Identify which cell holds the provided text, then report its [x, y] central coordinate. 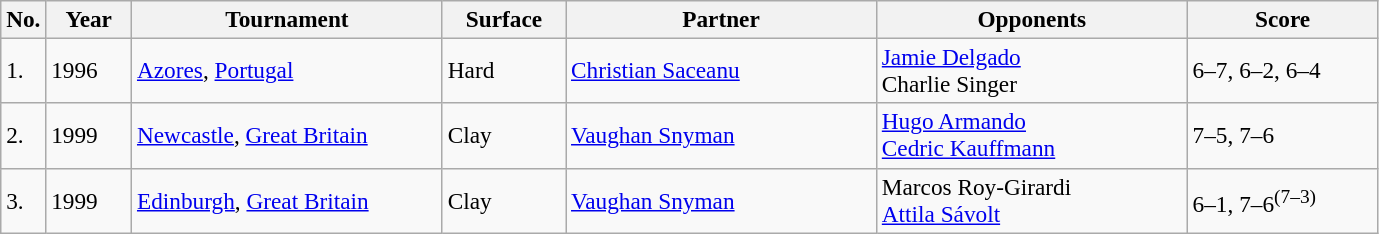
Partner [722, 19]
Hugo Armando Cedric Kauffmann [1032, 136]
Azores, Portugal [288, 70]
1996 [89, 70]
Opponents [1032, 19]
Christian Saceanu [722, 70]
No. [24, 19]
Edinburgh, Great Britain [288, 200]
2. [24, 136]
Score [1282, 19]
Newcastle, Great Britain [288, 136]
7–5, 7–6 [1282, 136]
Tournament [288, 19]
Hard [504, 70]
Surface [504, 19]
6–1, 7–6(7–3) [1282, 200]
Jamie Delgado Charlie Singer [1032, 70]
6–7, 6–2, 6–4 [1282, 70]
Marcos Roy-Girardi Attila Sávolt [1032, 200]
1. [24, 70]
Year [89, 19]
3. [24, 200]
